Locate the cell with the specified text and output its (X, Y) center coordinate. 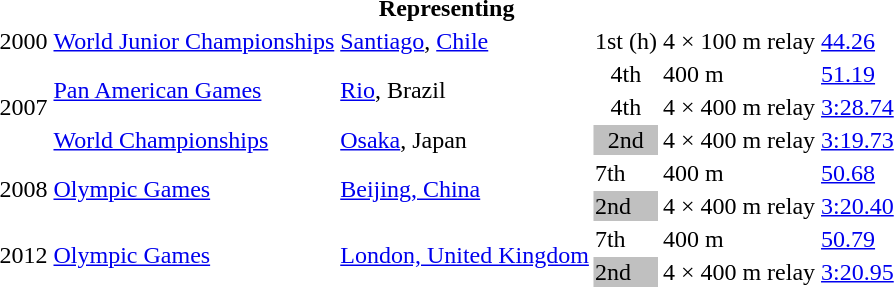
World Junior Championships (194, 41)
Pan American Games (194, 90)
Beijing, China (465, 190)
Osaka, Japan (465, 140)
World Championships (194, 140)
London, United Kingdom (465, 256)
1st (h) (626, 41)
Santiago, Chile (465, 41)
Rio, Brazil (465, 90)
4 × 100 m relay (738, 41)
